Return (X, Y) of the center of cell containing provided text 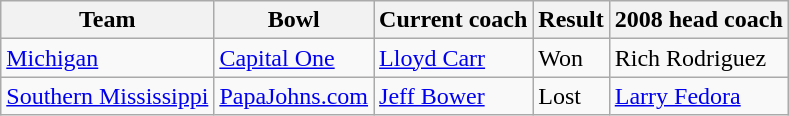
2008 head coach (698, 20)
PapaJohns.com (294, 96)
Capital One (294, 58)
Michigan (108, 58)
Rich Rodriguez (698, 58)
Lost (571, 96)
Result (571, 20)
Larry Fedora (698, 96)
Bowl (294, 20)
Lloyd Carr (454, 58)
Jeff Bower (454, 96)
Southern Mississippi (108, 96)
Current coach (454, 20)
Won (571, 58)
Team (108, 20)
